Extract the [X, Y] coordinate from the center of the cell holding the provided text.  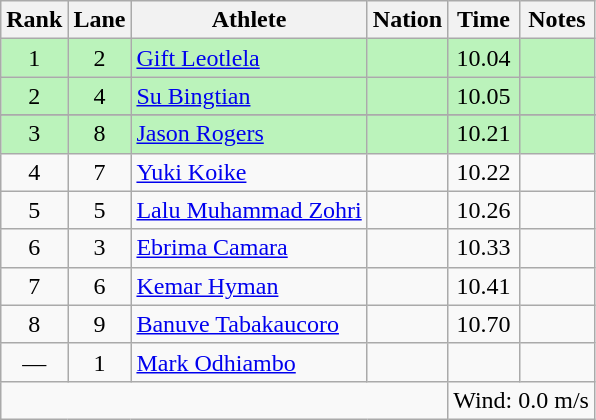
Notes [556, 20]
Ebrima Camara [249, 248]
Lalu Muhammad Zohri [249, 210]
Yuki Koike [249, 172]
10.33 [484, 248]
Rank [34, 20]
10.22 [484, 172]
Su Bingtian [249, 96]
9 [100, 324]
Gift Leotlela [249, 58]
Kemar Hyman [249, 286]
Mark Odhiambo [249, 362]
Wind: 0.0 m/s [522, 400]
10.41 [484, 286]
10.70 [484, 324]
10.05 [484, 96]
Lane [100, 20]
10.26 [484, 210]
10.04 [484, 58]
10.21 [484, 134]
Athlete [249, 20]
Time [484, 20]
Nation [407, 20]
Banuve Tabakaucoro [249, 324]
Jason Rogers [249, 134]
— [34, 362]
